Return [x, y] of the center of cell containing provided text 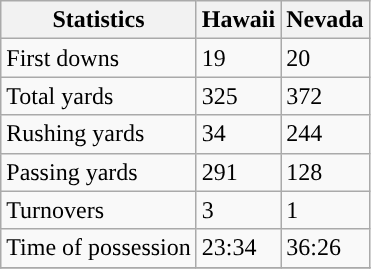
19 [238, 58]
372 [325, 96]
Hawaii [238, 20]
Rushing yards [99, 134]
23:34 [238, 248]
1 [325, 210]
Total yards [99, 96]
325 [238, 96]
36:26 [325, 248]
3 [238, 210]
291 [238, 172]
First downs [99, 58]
Nevada [325, 20]
Statistics [99, 20]
34 [238, 134]
Turnovers [99, 210]
128 [325, 172]
Time of possession [99, 248]
Passing yards [99, 172]
20 [325, 58]
244 [325, 134]
